Provide the (X, Y) coordinate of the cell's center where the given text is located.  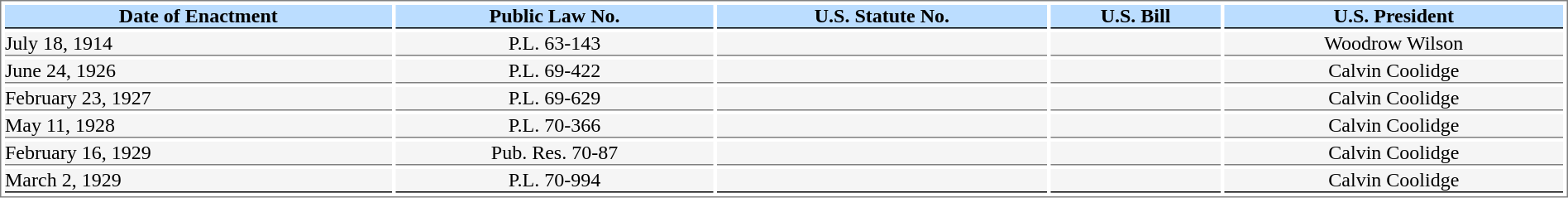
Public Law No. (554, 17)
U.S. Bill (1135, 17)
Woodrow Wilson (1394, 44)
July 18, 1914 (198, 44)
March 2, 1929 (198, 181)
May 11, 1928 (198, 126)
February 23, 1927 (198, 99)
U.S. President (1394, 17)
P.L. 69-629 (554, 99)
Pub. Res. 70-87 (554, 153)
Date of Enactment (198, 17)
P.L. 70-366 (554, 126)
U.S. Statute No. (882, 17)
February 16, 1929 (198, 153)
P.L. 70-994 (554, 181)
June 24, 1926 (198, 71)
P.L. 63-143 (554, 44)
P.L. 69-422 (554, 71)
